Search for the cell housing the specified text and yield its [x, y] center coordinate. 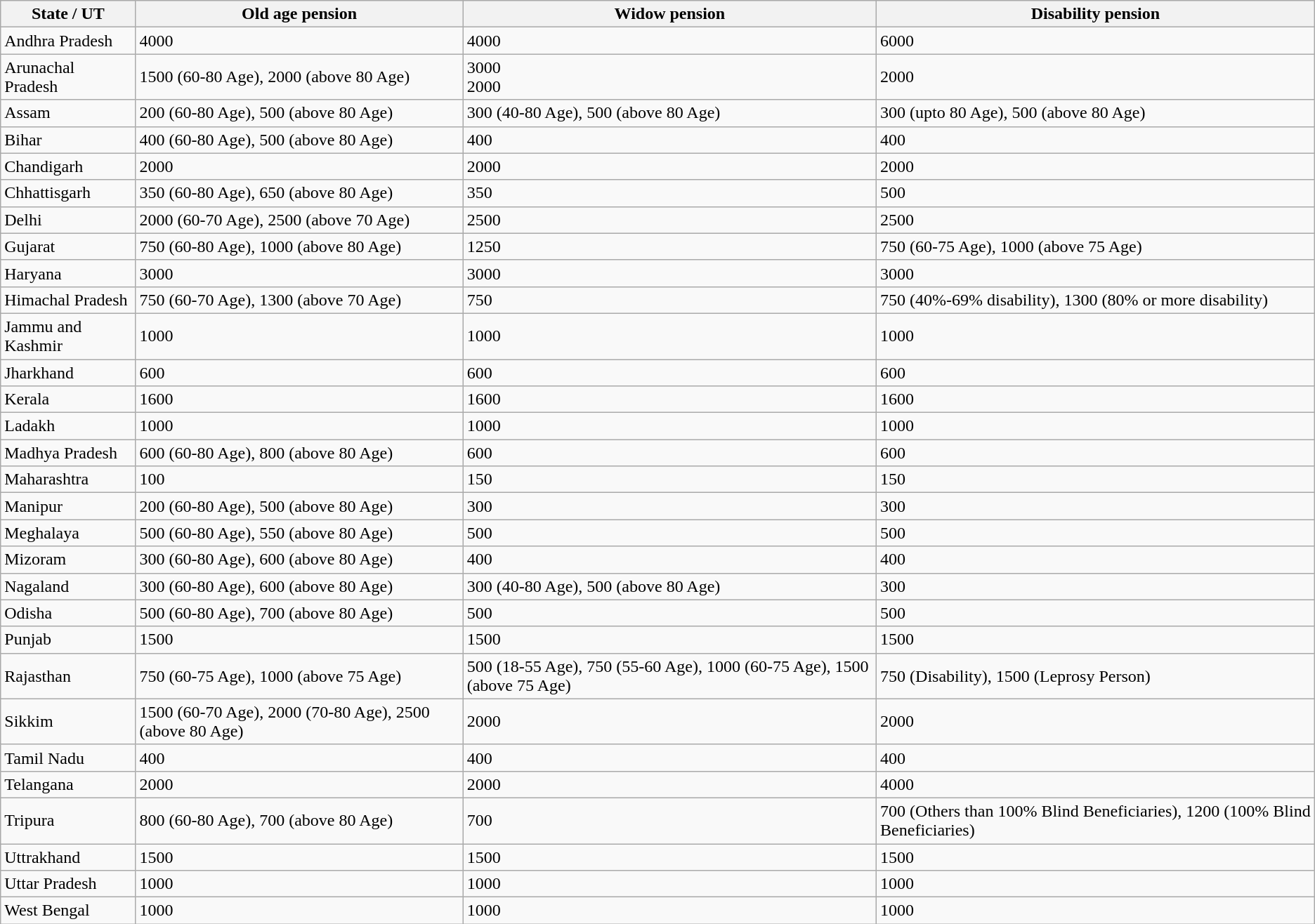
30002000 [669, 77]
Rajasthan [68, 675]
Maharashtra [68, 480]
West Bengal [68, 911]
Arunachal Pradesh [68, 77]
Uttrakhand [68, 857]
State / UT [68, 14]
Haryana [68, 273]
6000 [1096, 41]
750 (60-80 Age), 1000 (above 80 Age) [299, 246]
Uttar Pradesh [68, 884]
750 (60-70 Age), 1300 (above 70 Age) [299, 300]
100 [299, 480]
1500 (60-70 Age), 2000 (70-80 Age), 2500 (above 80 Age) [299, 722]
Odisha [68, 613]
Bihar [68, 140]
600 (60-80 Age), 800 (above 80 Age) [299, 453]
Chhattisgarh [68, 193]
Tamil Nadu [68, 758]
Jharkhand [68, 373]
700 [669, 820]
Assam [68, 113]
400 (60-80 Age), 500 (above 80 Age) [299, 140]
Himachal Pradesh [68, 300]
Old age pension [299, 14]
Manipur [68, 506]
750 (40%-69% disability), 1300 (80% or more disability) [1096, 300]
Meghalaya [68, 533]
Kerala [68, 400]
Widow pension [669, 14]
2000 (60-70 Age), 2500 (above 70 Age) [299, 220]
Disability pension [1096, 14]
800 (60-80 Age), 700 (above 80 Age) [299, 820]
Madhya Pradesh [68, 453]
Telangana [68, 784]
Mizoram [68, 560]
Chandigarh [68, 166]
750 [669, 300]
Ladakh [68, 426]
Nagaland [68, 586]
Sikkim [68, 722]
Gujarat [68, 246]
1250 [669, 246]
350 (60-80 Age), 650 (above 80 Age) [299, 193]
300 (upto 80 Age), 500 (above 80 Age) [1096, 113]
700 (Others than 100% Blind Beneficiaries), 1200 (100% Blind Beneficiaries) [1096, 820]
500 (60-80 Age), 550 (above 80 Age) [299, 533]
500 (60-80 Age), 700 (above 80 Age) [299, 613]
500 (18-55 Age), 750 (55-60 Age), 1000 (60-75 Age), 1500 (above 75 Age) [669, 675]
1500 (60-80 Age), 2000 (above 80 Age) [299, 77]
350 [669, 193]
Tripura [68, 820]
750 (Disability), 1500 (Leprosy Person) [1096, 675]
Punjab [68, 640]
Jammu and Kashmir [68, 336]
Delhi [68, 220]
Andhra Pradesh [68, 41]
